Extract the [X, Y] coordinate from the center of the cell holding the provided text.  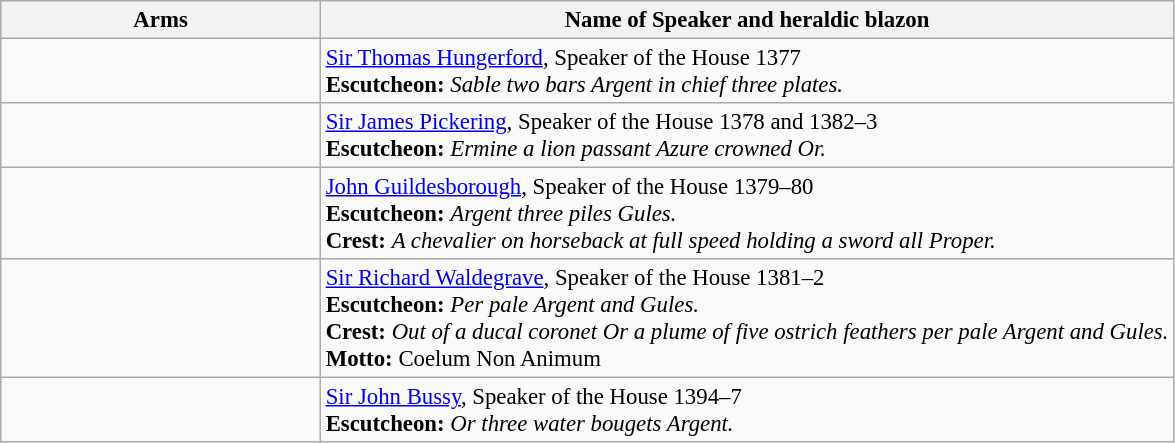
Arms [161, 20]
Sir James Pickering, Speaker of the House 1378 and 1382–3Escutcheon: Ermine a lion passant Azure crowned Or. [746, 136]
Sir John Bussy, Speaker of the House 1394–7Escutcheon: Or three water bougets Argent. [746, 410]
Sir Thomas Hungerford, Speaker of the House 1377Escutcheon: Sable two bars Argent in chief three plates. [746, 72]
Name of Speaker and heraldic blazon [746, 20]
